Determine the [x, y] coordinate at the center of the cell enclosing the given text.  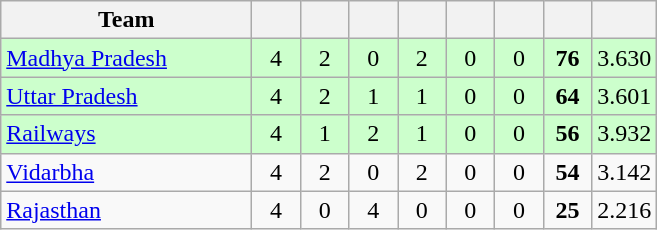
3.601 [624, 96]
Vidarbha [126, 172]
25 [568, 210]
76 [568, 58]
2.216 [624, 210]
64 [568, 96]
54 [568, 172]
Rajasthan [126, 210]
Team [126, 20]
3.142 [624, 172]
Uttar Pradesh [126, 96]
Railways [126, 134]
3.932 [624, 134]
3.630 [624, 58]
Madhya Pradesh [126, 58]
56 [568, 134]
